Identify which cell holds the provided text, then report its [X, Y] central coordinate. 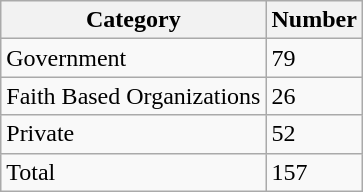
Category [134, 20]
26 [314, 96]
157 [314, 172]
79 [314, 58]
Number [314, 20]
52 [314, 134]
Faith Based Organizations [134, 96]
Total [134, 172]
Government [134, 58]
Private [134, 134]
